Search for the cell housing the specified text and yield its (x, y) center coordinate. 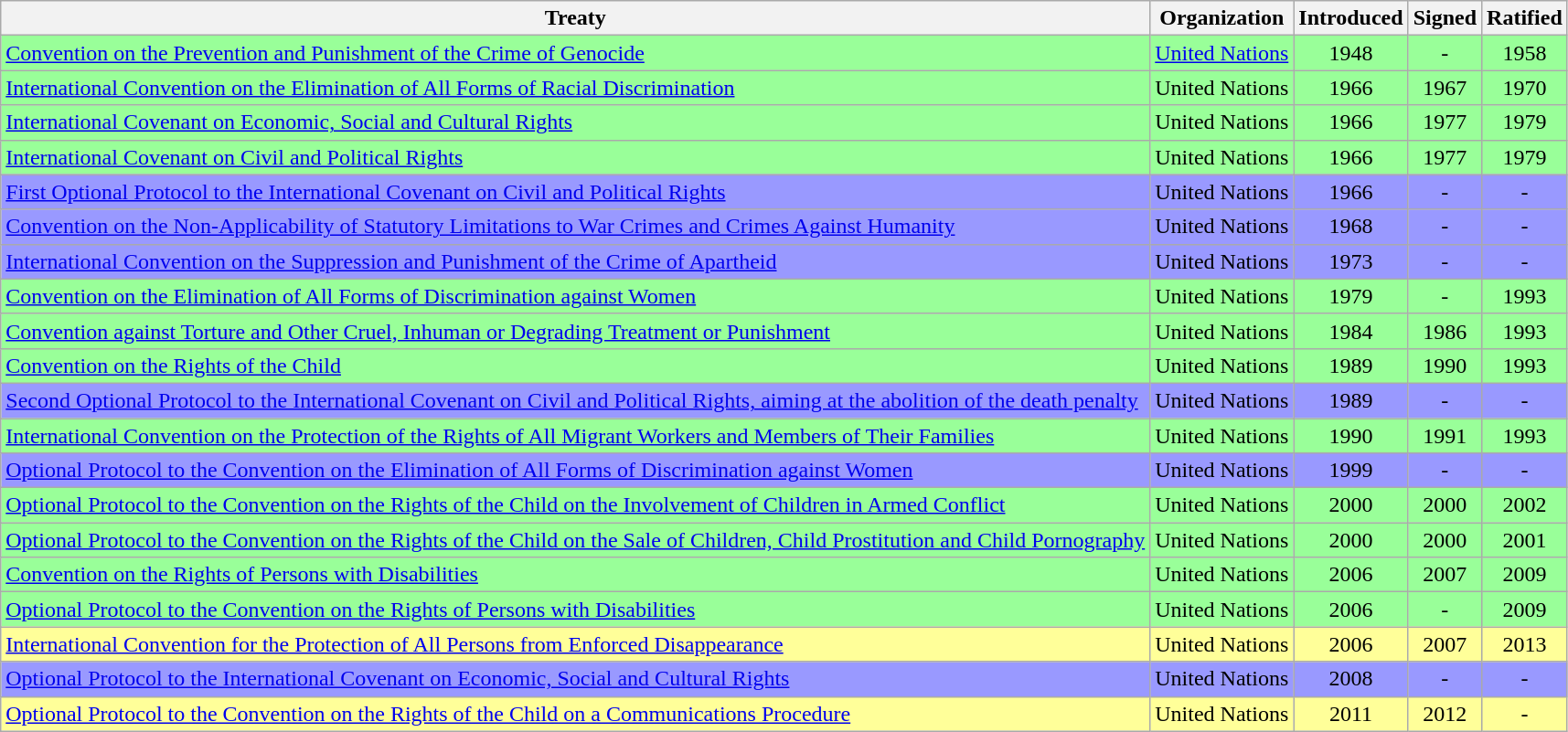
Convention on the Elimination of All Forms of Discrimination against Women (576, 296)
1948 (1351, 53)
Optional Protocol to the Convention on the Elimination of All Forms of Discrimination against Women (576, 471)
International Covenant on Civil and Political Rights (576, 157)
Convention on the Prevention and Punishment of the Crime of Genocide (576, 53)
Convention on the Rights of Persons with Disabilities (576, 575)
Second Optional Protocol to the International Covenant on Civil and Political Rights, aiming at the abolition of the death penalty (576, 400)
2002 (1525, 505)
Introduced (1351, 18)
Convention on the Rights of the Child (576, 366)
International Convention on the Elimination of All Forms of Racial Discrimination (576, 88)
International Convention on the Suppression and Punishment of the Crime of Apartheid (576, 261)
Optional Protocol to the Convention on the Rights of Persons with Disabilities (576, 610)
Optional Protocol to the International Covenant on Economic, Social and Cultural Rights (576, 679)
First Optional Protocol to the International Covenant on Civil and Political Rights (576, 192)
International Convention for the Protection of All Persons from Enforced Disappearance (576, 644)
1973 (1351, 261)
2012 (1445, 714)
Ratified (1525, 18)
Convention on the Non-Applicability of Statutory Limitations to War Crimes and Crimes Against Humanity (576, 227)
1967 (1445, 88)
Treaty (576, 18)
1991 (1445, 436)
Optional Protocol to the Convention on the Rights of the Child on the Sale of Children, Child Prostitution and Child Pornography (576, 540)
1999 (1351, 471)
Optional Protocol to the Convention on the Rights of the Child on the Involvement of Children in Armed Conflict (576, 505)
2011 (1351, 714)
1984 (1351, 331)
Organization (1221, 18)
1968 (1351, 227)
2008 (1351, 679)
International Covenant on Economic, Social and Cultural Rights (576, 122)
1970 (1525, 88)
2013 (1525, 644)
Convention against Torture and Other Cruel, Inhuman or Degrading Treatment or Punishment (576, 331)
Signed (1445, 18)
1986 (1445, 331)
2001 (1525, 540)
Optional Protocol to the Convention on the Rights of the Child on a Communications Procedure (576, 714)
International Convention on the Protection of the Rights of All Migrant Workers and Members of Their Families (576, 436)
1958 (1525, 53)
